Pinpoint the cell where the given text exists, returning its (x, y) midpoint coordinate. 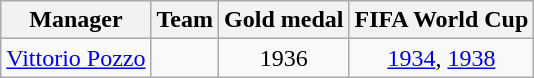
Team (185, 20)
Gold medal (284, 20)
1934, 1938 (442, 58)
Vittorio Pozzo (76, 58)
Manager (76, 20)
FIFA World Cup (442, 20)
1936 (284, 58)
